For the text-containing cell, return its midpoint in (x, y) coordinate format. 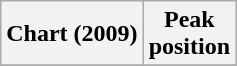
Chart (2009) (72, 34)
Peakposition (189, 34)
